Capture the cell that displays the provided text and extract its (x, y) central coordinate. 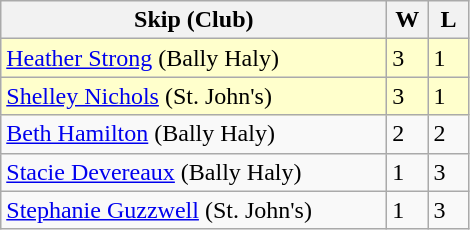
Skip (Club) (194, 20)
L (448, 20)
Beth Hamilton (Bally Haly) (194, 134)
Shelley Nichols (St. John's) (194, 96)
Stephanie Guzzwell (St. John's) (194, 210)
W (408, 20)
Heather Strong (Bally Haly) (194, 58)
Stacie Devereaux (Bally Haly) (194, 172)
